Find where the given text appears and provide that cell's center as [X, Y] coordinate. 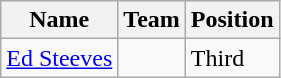
Name [60, 20]
Ed Steeves [60, 58]
Position [232, 20]
Third [232, 58]
Team [152, 20]
